Find where the given text appears and provide that cell's center as (X, Y) coordinate. 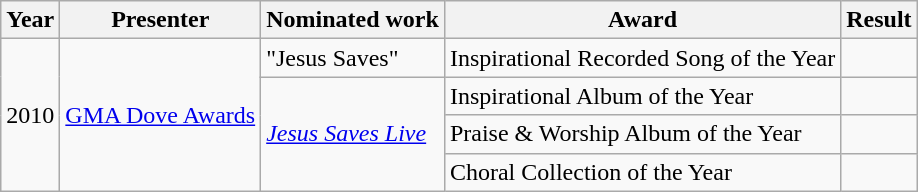
Presenter (160, 20)
Choral Collection of the Year (642, 172)
Inspirational Recorded Song of the Year (642, 58)
"Jesus Saves" (353, 58)
Nominated work (353, 20)
GMA Dove Awards (160, 115)
Inspirational Album of the Year (642, 96)
Award (642, 20)
Year (30, 20)
2010 (30, 115)
Jesus Saves Live (353, 134)
Result (879, 20)
Praise & Worship Album of the Year (642, 134)
